Extract the (x, y) coordinate from the center of the cell holding the provided text.  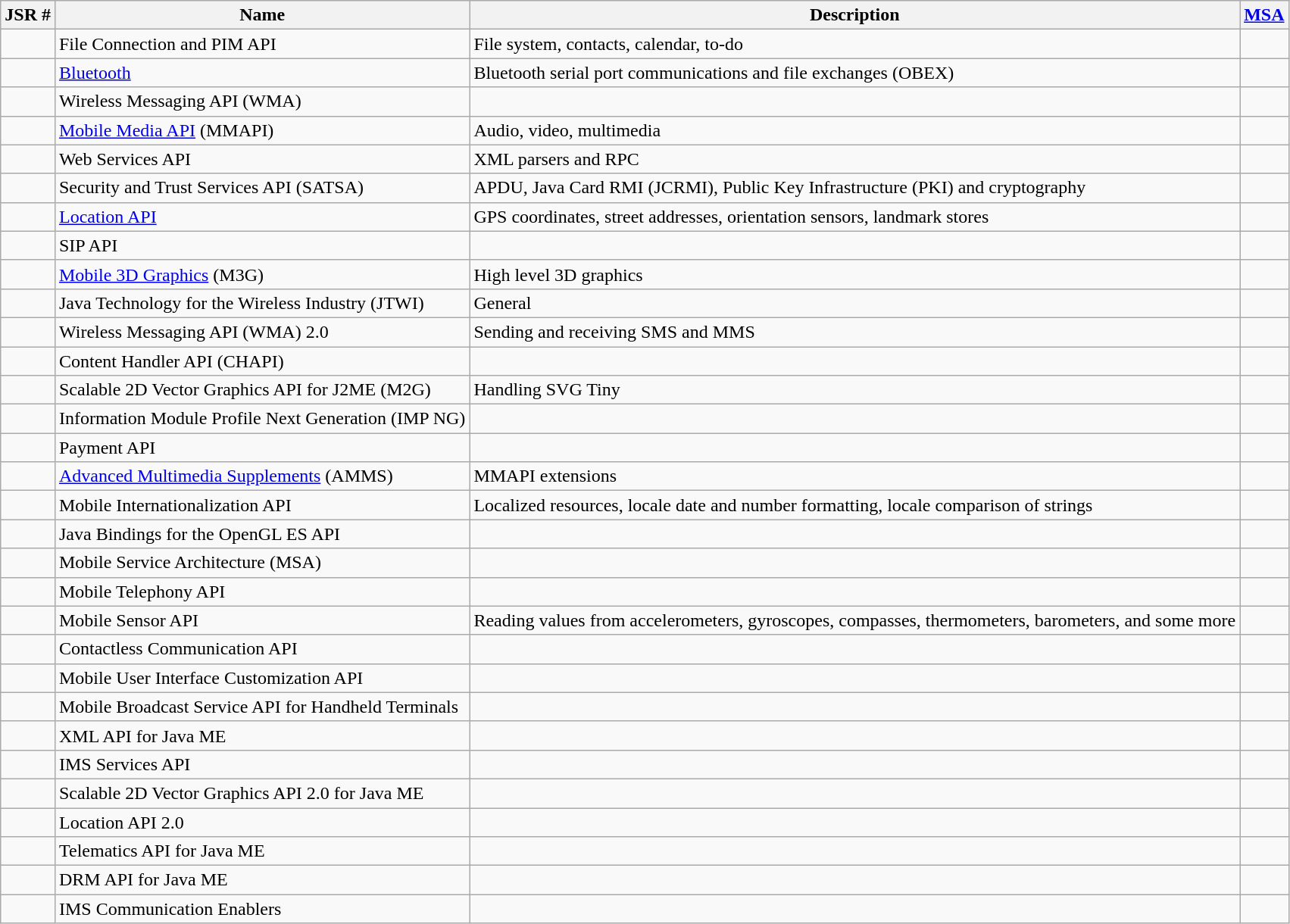
Location API 2.0 (262, 822)
Wireless Messaging API (WMA) 2.0 (262, 332)
File system, contacts, calendar, to-do (854, 44)
Content Handler API (CHAPI) (262, 361)
General (854, 303)
Web Services API (262, 159)
SIP API (262, 245)
Scalable 2D Vector Graphics API for J2ME (M2G) (262, 390)
Contactless Communication API (262, 649)
Payment API (262, 448)
Advanced Multimedia Supplements (AMMS) (262, 476)
Audio, video, multimedia (854, 130)
Java Bindings for the OpenGL ES API (262, 534)
Information Module Profile Next Generation (IMP NG) (262, 419)
Telematics API for Java ME (262, 851)
Mobile 3D Graphics (M3G) (262, 274)
Sending and receiving SMS and MMS (854, 332)
Mobile Service Architecture (MSA) (262, 563)
High level 3D graphics (854, 274)
Java Technology for the Wireless Industry (JTWI) (262, 303)
IMS Communication Enablers (262, 909)
XML API for Java ME (262, 735)
Mobile Sensor API (262, 620)
DRM API for Java ME (262, 880)
File Connection and PIM API (262, 44)
Localized resources, locale date and number formatting, locale comparison of strings (854, 505)
XML parsers and RPC (854, 159)
Security and Trust Services API (SATSA) (262, 188)
MMAPI extensions (854, 476)
Bluetooth (262, 73)
Name (262, 15)
GPS coordinates, street addresses, orientation sensors, landmark stores (854, 217)
Mobile Telephony API (262, 592)
Mobile Broadcast Service API for Handheld Terminals (262, 707)
Handling SVG Tiny (854, 390)
Wireless Messaging API (WMA) (262, 101)
MSA (1264, 15)
Mobile Media API (MMAPI) (262, 130)
Mobile User Interface Customization API (262, 678)
Reading values from accelerometers, gyroscopes, compasses, thermometers, barometers, and some more (854, 620)
Description (854, 15)
Bluetooth serial port communications and file exchanges (OBEX) (854, 73)
APDU, Java Card RMI (JCRMI), Public Key Infrastructure (PKI) and cryptography (854, 188)
IMS Services API (262, 764)
JSR # (28, 15)
Scalable 2D Vector Graphics API 2.0 for Java ME (262, 793)
Mobile Internationalization API (262, 505)
Location API (262, 217)
